Output the [x, y] coordinate of the center of the cell containing the given text.  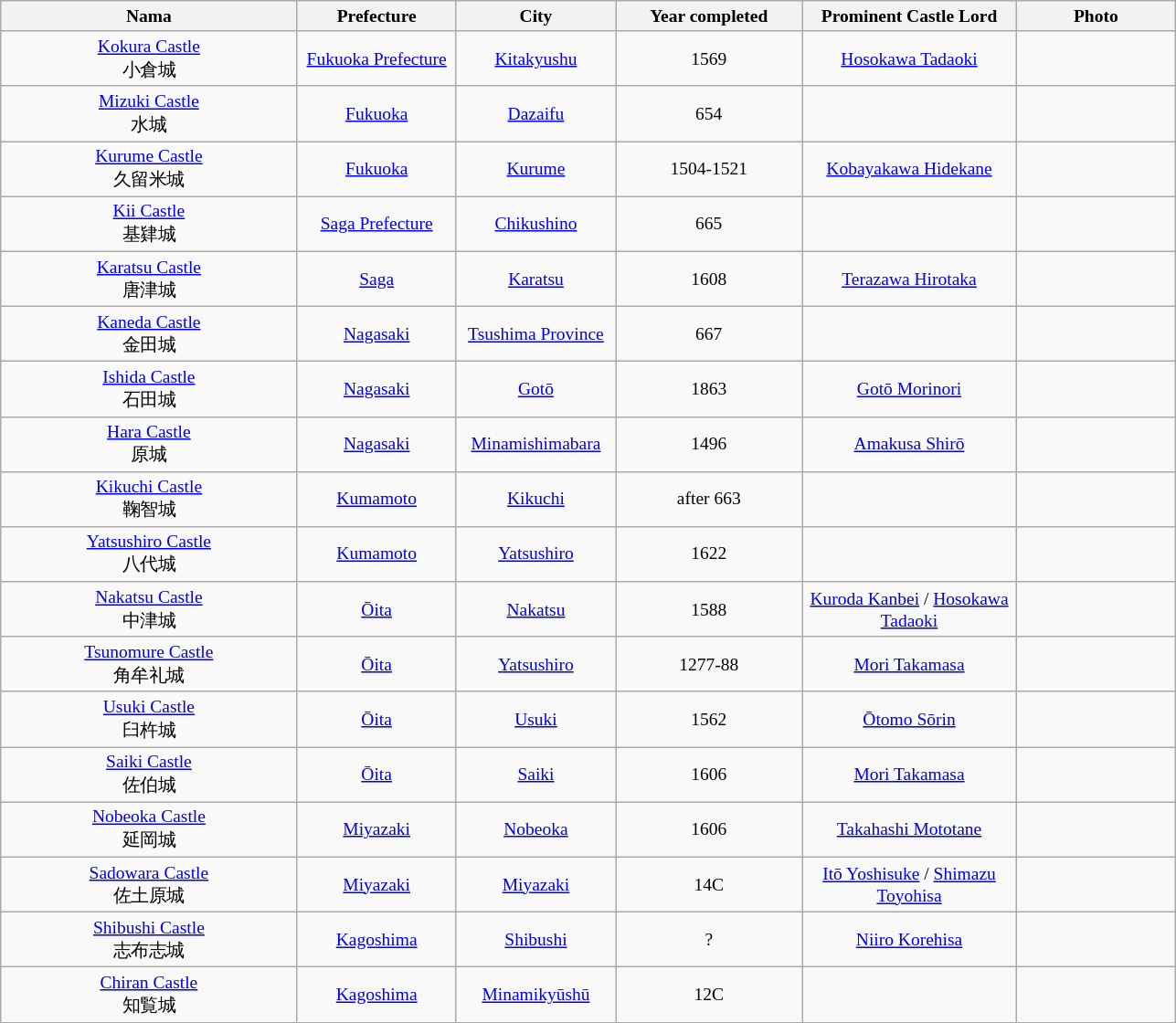
? [709, 940]
654 [709, 113]
Dazaifu [535, 113]
1496 [709, 444]
Chikushino [535, 224]
Photo [1096, 16]
665 [709, 224]
1588 [709, 609]
14C [709, 884]
Ōtomo Sōrin [909, 719]
Nobeoka Castle延岡城 [149, 829]
Shibushi Castle志布志城 [149, 940]
Usuki Castle臼杵城 [149, 719]
1562 [709, 719]
1277-88 [709, 664]
667 [709, 333]
Karatsu [535, 279]
Tsunomure Castle角牟礼城 [149, 664]
Tsushima Province [535, 333]
Nama [149, 16]
Takahashi Mototane [909, 829]
1863 [709, 389]
Usuki [535, 719]
Kobayakawa Hidekane [909, 169]
12C [709, 995]
Fukuoka Prefecture [376, 58]
Saga Prefecture [376, 224]
Hosokawa Tadaoki [909, 58]
Kurume [535, 169]
Nakatsu [535, 609]
Mizuki Castle水城 [149, 113]
Kikuchi [535, 499]
Nakatsu Castle中津城 [149, 609]
Terazawa Hirotaka [909, 279]
Year completed [709, 16]
Kuroda Kanbei / Hosokawa Tadaoki [909, 609]
Kikuchi Castle鞠智城 [149, 499]
Kurume Castle久留米城 [149, 169]
1622 [709, 554]
1569 [709, 58]
Gotō [535, 389]
Amakusa Shirō [909, 444]
Shibushi [535, 940]
Saiki [535, 775]
Kaneda Castle金田城 [149, 333]
Kokura Castle小倉城 [149, 58]
Niiro Korehisa [909, 940]
after 663 [709, 499]
Prefecture [376, 16]
Gotō Morinori [909, 389]
Minamikyūshū [535, 995]
Prominent Castle Lord [909, 16]
Hara Castle原城 [149, 444]
Kitakyushu [535, 58]
1608 [709, 279]
Kii Castle基肄城 [149, 224]
Karatsu Castle唐津城 [149, 279]
Yatsushiro Castle八代城 [149, 554]
Chiran Castle知覧城 [149, 995]
City [535, 16]
Saga [376, 279]
Saiki Castle佐伯城 [149, 775]
Sadowara Castle佐土原城 [149, 884]
1504-1521 [709, 169]
Nobeoka [535, 829]
Itō Yoshisuke / Shimazu Toyohisa [909, 884]
Minamishimabara [535, 444]
Ishida Castle石田城 [149, 389]
